Output the [X, Y] coordinate of the center of the cell containing the given text.  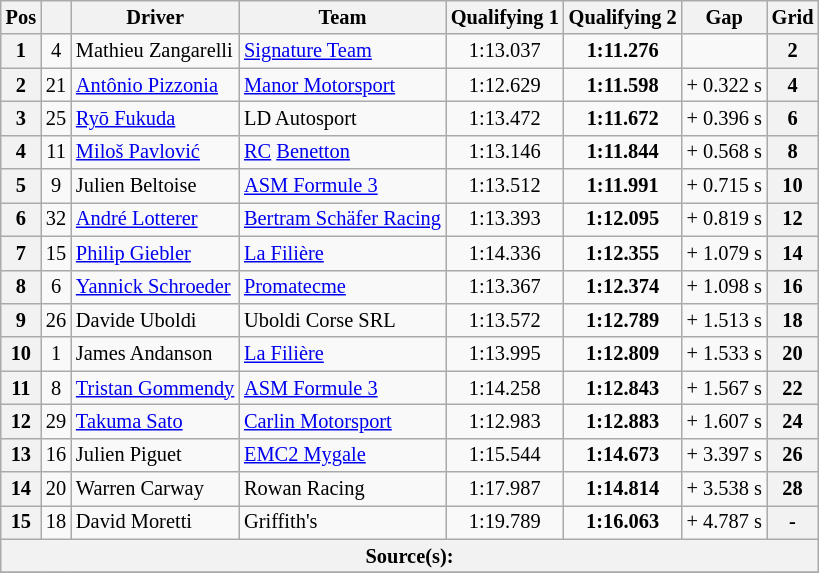
1:12.095 [623, 219]
+ 0.568 s [724, 152]
Tristan Gommendy [155, 388]
24 [793, 421]
1:12.789 [623, 320]
Source(s): [410, 556]
Promatecme [342, 287]
1:12.983 [505, 421]
Grid [793, 17]
Bertram Schäfer Racing [342, 219]
1:11.991 [623, 186]
13 [21, 455]
1:12.629 [505, 85]
Yannick Schroeder [155, 287]
Takuma Sato [155, 421]
Uboldi Corse SRL [342, 320]
Julien Beltoise [155, 186]
1:17.987 [505, 489]
Driver [155, 17]
David Moretti [155, 522]
7 [21, 253]
29 [56, 421]
3 [21, 118]
1:13.995 [505, 354]
Rowan Racing [342, 489]
1:14.336 [505, 253]
1:13.367 [505, 287]
+ 0.819 s [724, 219]
5 [21, 186]
1:14.673 [623, 455]
+ 0.715 s [724, 186]
Griffith's [342, 522]
32 [56, 219]
Carlin Motorsport [342, 421]
1:19.789 [505, 522]
+ 0.322 s [724, 85]
1:12.843 [623, 388]
1:11.844 [623, 152]
28 [793, 489]
Qualifying 2 [623, 17]
1:12.809 [623, 354]
Ryō Fukuda [155, 118]
+ 1.567 s [724, 388]
+ 1.513 s [724, 320]
1:11.672 [623, 118]
+ 1.607 s [724, 421]
22 [793, 388]
Davide Uboldi [155, 320]
1:12.355 [623, 253]
Julien Piguet [155, 455]
+ 1.098 s [724, 287]
LD Autosport [342, 118]
RC Benetton [342, 152]
Gap [724, 17]
+ 4.787 s [724, 522]
+ 3.397 s [724, 455]
Signature Team [342, 51]
Mathieu Zangarelli [155, 51]
1:15.544 [505, 455]
1:12.883 [623, 421]
1:14.814 [623, 489]
EMC2 Mygale [342, 455]
Antônio Pizzonia [155, 85]
1:12.374 [623, 287]
Warren Carway [155, 489]
Philip Giebler [155, 253]
1:13.512 [505, 186]
1:13.393 [505, 219]
+ 3.538 s [724, 489]
Miloš Pavlović [155, 152]
André Lotterer [155, 219]
1:13.037 [505, 51]
Manor Motorsport [342, 85]
+ 1.533 s [724, 354]
+ 1.079 s [724, 253]
1:16.063 [623, 522]
1:13.572 [505, 320]
1:13.146 [505, 152]
Pos [21, 17]
Team [342, 17]
1:11.276 [623, 51]
James Andanson [155, 354]
25 [56, 118]
1:13.472 [505, 118]
- [793, 522]
1:11.598 [623, 85]
Qualifying 1 [505, 17]
+ 0.396 s [724, 118]
21 [56, 85]
1:14.258 [505, 388]
